Find where the given text appears and provide that cell's center as (X, Y) coordinate. 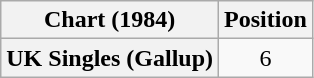
Chart (1984) (110, 20)
Position (266, 20)
6 (266, 58)
UK Singles (Gallup) (110, 58)
